Determine the (X, Y) coordinate at the center of the cell enclosing the given text.  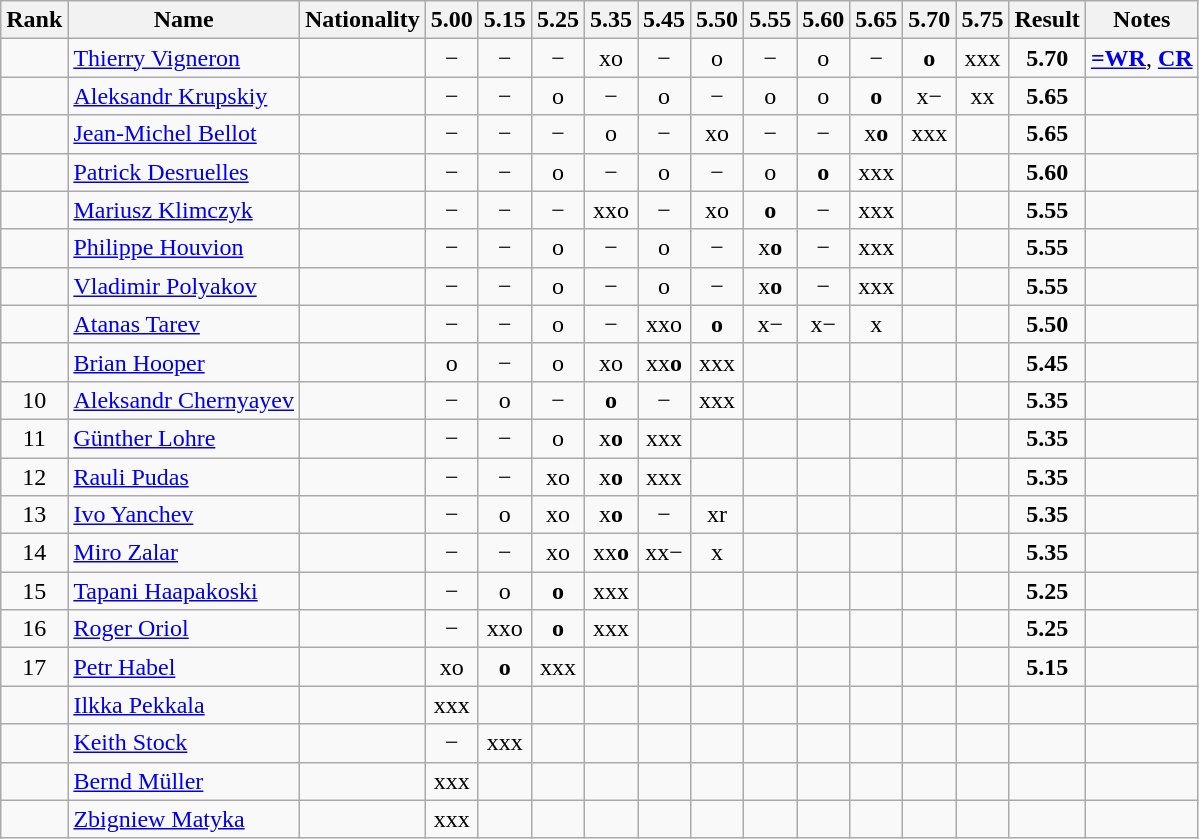
10 (34, 400)
13 (34, 515)
Result (1047, 20)
Thierry Vigneron (184, 58)
Brian Hooper (184, 362)
Roger Oriol (184, 629)
Miro Zalar (184, 553)
Aleksandr Chernyayev (184, 400)
xx− (664, 553)
Rank (34, 20)
11 (34, 438)
Nationality (363, 20)
14 (34, 553)
Notes (1142, 20)
Rauli Pudas (184, 477)
Tapani Haapakoski (184, 591)
Ivo Yanchev (184, 515)
Jean-Michel Bellot (184, 134)
15 (34, 591)
16 (34, 629)
xx (982, 96)
Ilkka Pekkala (184, 705)
Petr Habel (184, 667)
Atanas Tarev (184, 324)
5.75 (982, 20)
Philippe Houvion (184, 248)
Vladimir Polyakov (184, 286)
=WR, CR (1142, 58)
Bernd Müller (184, 781)
Günther Lohre (184, 438)
12 (34, 477)
17 (34, 667)
xr (718, 515)
Zbigniew Matyka (184, 819)
5.00 (452, 20)
Keith Stock (184, 743)
Name (184, 20)
Patrick Desruelles (184, 172)
Mariusz Klimczyk (184, 210)
Aleksandr Krupskiy (184, 96)
